From the cell containing the given text, extract its center point as [x, y] coordinate. 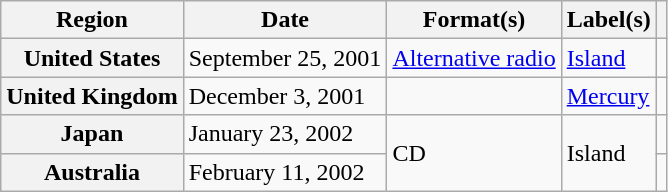
December 3, 2001 [285, 96]
Mercury [608, 96]
Label(s) [608, 20]
February 11, 2002 [285, 172]
United States [92, 58]
Format(s) [474, 20]
January 23, 2002 [285, 134]
United Kingdom [92, 96]
Australia [92, 172]
Region [92, 20]
CD [474, 153]
September 25, 2001 [285, 58]
Alternative radio [474, 58]
Japan [92, 134]
Date [285, 20]
